Capture the cell that displays the provided text and extract its [x, y] central coordinate. 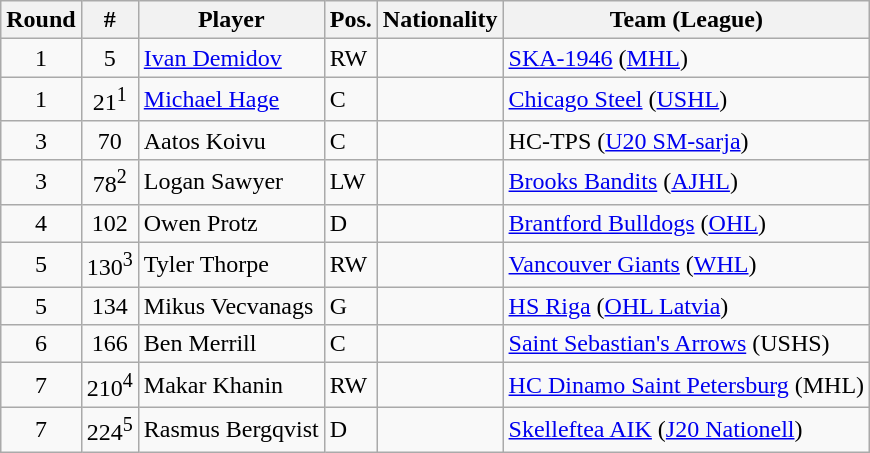
134 [110, 306]
Rasmus Bergqvist [231, 430]
166 [110, 344]
Chicago Steel (USHL) [686, 100]
2245 [110, 430]
Brooks Bandits (AJHL) [686, 182]
HS Riga (OHL Latvia) [686, 306]
Logan Sawyer [231, 182]
Ben Merrill [231, 344]
SKA-1946 (MHL) [686, 58]
Round [41, 20]
Owen Protz [231, 223]
HC-TPS (U20 SM-sarja) [686, 140]
2104 [110, 386]
G [350, 306]
211 [110, 100]
70 [110, 140]
102 [110, 223]
782 [110, 182]
Vancouver Giants (WHL) [686, 264]
Michael Hage [231, 100]
# [110, 20]
Player [231, 20]
Nationality [440, 20]
Makar Khanin [231, 386]
Skelleftea AIK (J20 Nationell) [686, 430]
Tyler Thorpe [231, 264]
HC Dinamo Saint Petersburg (MHL) [686, 386]
Aatos Koivu [231, 140]
Ivan Demidov [231, 58]
Team (League) [686, 20]
6 [41, 344]
Brantford Bulldogs (OHL) [686, 223]
1303 [110, 264]
LW [350, 182]
4 [41, 223]
Pos. [350, 20]
Mikus Vecvanags [231, 306]
Saint Sebastian's Arrows (USHS) [686, 344]
